For the text-containing cell, return its midpoint in (x, y) coordinate format. 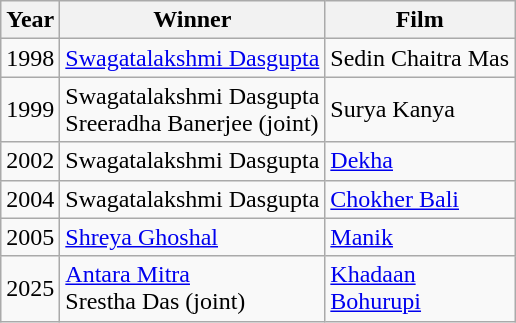
2025 (30, 288)
Manik (420, 237)
Swagatalakshmi Dasgupta Sreeradha Banerjee (joint) (192, 110)
Shreya Ghoshal (192, 237)
Antara Mitra Srestha Das (joint) (192, 288)
Khadaan Bohurupi (420, 288)
2002 (30, 161)
Sedin Chaitra Mas (420, 58)
2004 (30, 199)
Surya Kanya (420, 110)
Winner (192, 20)
Year (30, 20)
Film (420, 20)
2005 (30, 237)
1999 (30, 110)
1998 (30, 58)
Dekha (420, 161)
Chokher Bali (420, 199)
